Return the [x, y] coordinate for the center point of the cell that contains the specified text.  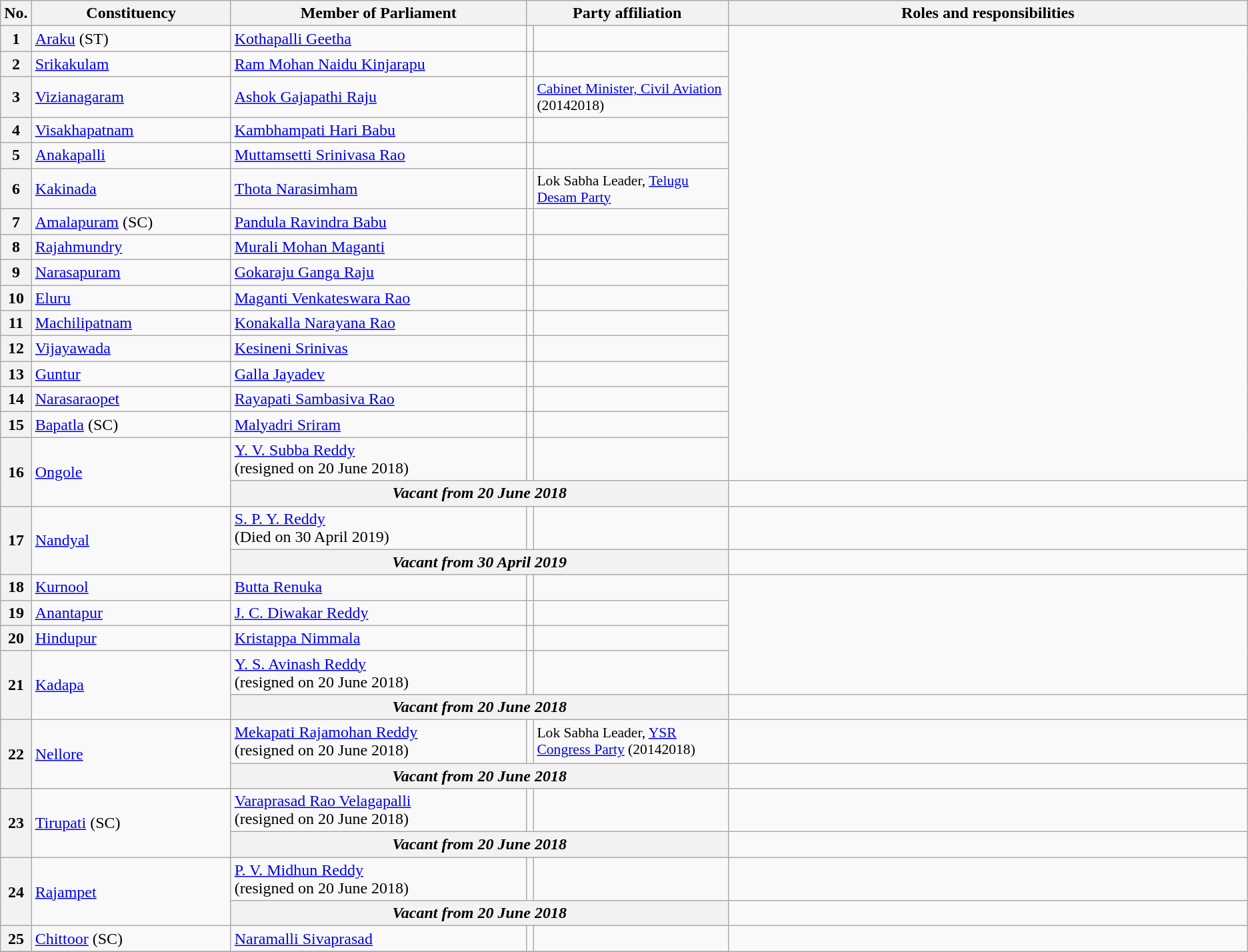
Ashok Gajapathi Raju [379, 97]
11 [16, 323]
16 [16, 472]
5 [16, 155]
18 [16, 587]
1 [16, 39]
Party affiliation [627, 13]
19 [16, 613]
Vijayawada [131, 349]
7 [16, 221]
Roles and responsibilities [988, 13]
Thota Narasimham [379, 188]
Chittoor (SC) [131, 939]
20 [16, 638]
Kesineni Srinivas [379, 349]
4 [16, 130]
Kambhampati Hari Babu [379, 130]
Ram Mohan Naidu Kinjarapu [379, 64]
Cabinet Minister, Civil Aviation (20142018) [631, 97]
22 [16, 753]
Kothapalli Geetha [379, 39]
Machilipatnam [131, 323]
13 [16, 374]
Hindupur [131, 638]
Kakinada [131, 188]
Anantapur [131, 613]
Tirupati (SC) [131, 823]
15 [16, 425]
Butta Renuka [379, 587]
8 [16, 247]
Narasaraopet [131, 399]
9 [16, 272]
Lok Sabha Leader, YSR Congress Party (20142018) [631, 741]
Amalapuram (SC) [131, 221]
Maganti Venkateswara Rao [379, 298]
Y. S. Avinash Reddy(resigned on 20 June 2018) [379, 672]
Nellore [131, 753]
Murali Mohan Maganti [379, 247]
Visakhapatnam [131, 130]
Muttamsetti Srinivasa Rao [379, 155]
Vizianagaram [131, 97]
25 [16, 939]
Malyadri Sriram [379, 425]
14 [16, 399]
Pandula Ravindra Babu [379, 221]
Varaprasad Rao Velagapalli(resigned on 20 June 2018) [379, 811]
Eluru [131, 298]
Kristappa Nimmala [379, 638]
Galla Jayadev [379, 374]
Guntur [131, 374]
Mekapati Rajamohan Reddy(resigned on 20 June 2018) [379, 741]
Member of Parliament [379, 13]
Kurnool [131, 587]
Rajampet [131, 892]
S. P. Y. Reddy(Died on 30 April 2019) [379, 528]
Araku (ST) [131, 39]
Y. V. Subba Reddy(resigned on 20 June 2018) [379, 459]
Lok Sabha Leader, Telugu Desam Party [631, 188]
Anakapalli [131, 155]
3 [16, 97]
Vacant from 30 April 2019 [479, 562]
P. V. Midhun Reddy(resigned on 20 June 2018) [379, 879]
Ongole [131, 472]
Constituency [131, 13]
J. C. Diwakar Reddy [379, 613]
10 [16, 298]
Kadapa [131, 685]
23 [16, 823]
24 [16, 892]
Rajahmundry [131, 247]
Gokaraju Ganga Raju [379, 272]
Bapatla (SC) [131, 425]
12 [16, 349]
Narasapuram [131, 272]
Naramalli Sivaprasad [379, 939]
Srikakulam [131, 64]
17 [16, 540]
Rayapati Sambasiva Rao [379, 399]
Konakalla Narayana Rao [379, 323]
2 [16, 64]
21 [16, 685]
No. [16, 13]
Nandyal [131, 540]
6 [16, 188]
